For the text-containing cell, return its midpoint in (x, y) coordinate format. 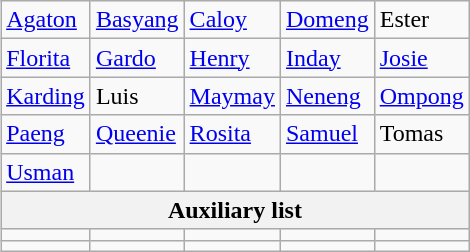
Auxiliary list (236, 210)
Queenie (137, 134)
Basyang (137, 20)
Usman (46, 172)
Ompong (422, 96)
Maymay (232, 96)
Caloy (232, 20)
Agaton (46, 20)
Paeng (46, 134)
Domeng (327, 20)
Henry (232, 58)
Samuel (327, 134)
Florita (46, 58)
Luis (137, 96)
Josie (422, 58)
Karding (46, 96)
Inday (327, 58)
Rosita (232, 134)
Tomas (422, 134)
Neneng (327, 96)
Ester (422, 20)
Gardo (137, 58)
